Determine the [X, Y] coordinate at the center of the cell enclosing the given text.  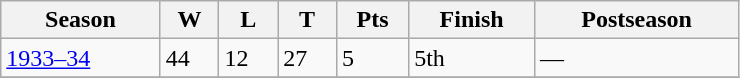
5 [372, 58]
L [248, 20]
1933–34 [80, 58]
12 [248, 58]
Season [80, 20]
T [308, 20]
Finish [472, 20]
W [190, 20]
5th [472, 58]
Pts [372, 20]
44 [190, 58]
27 [308, 58]
Postseason [637, 20]
— [637, 58]
